Provide the (x, y) coordinate of the cell's center where the given text is located.  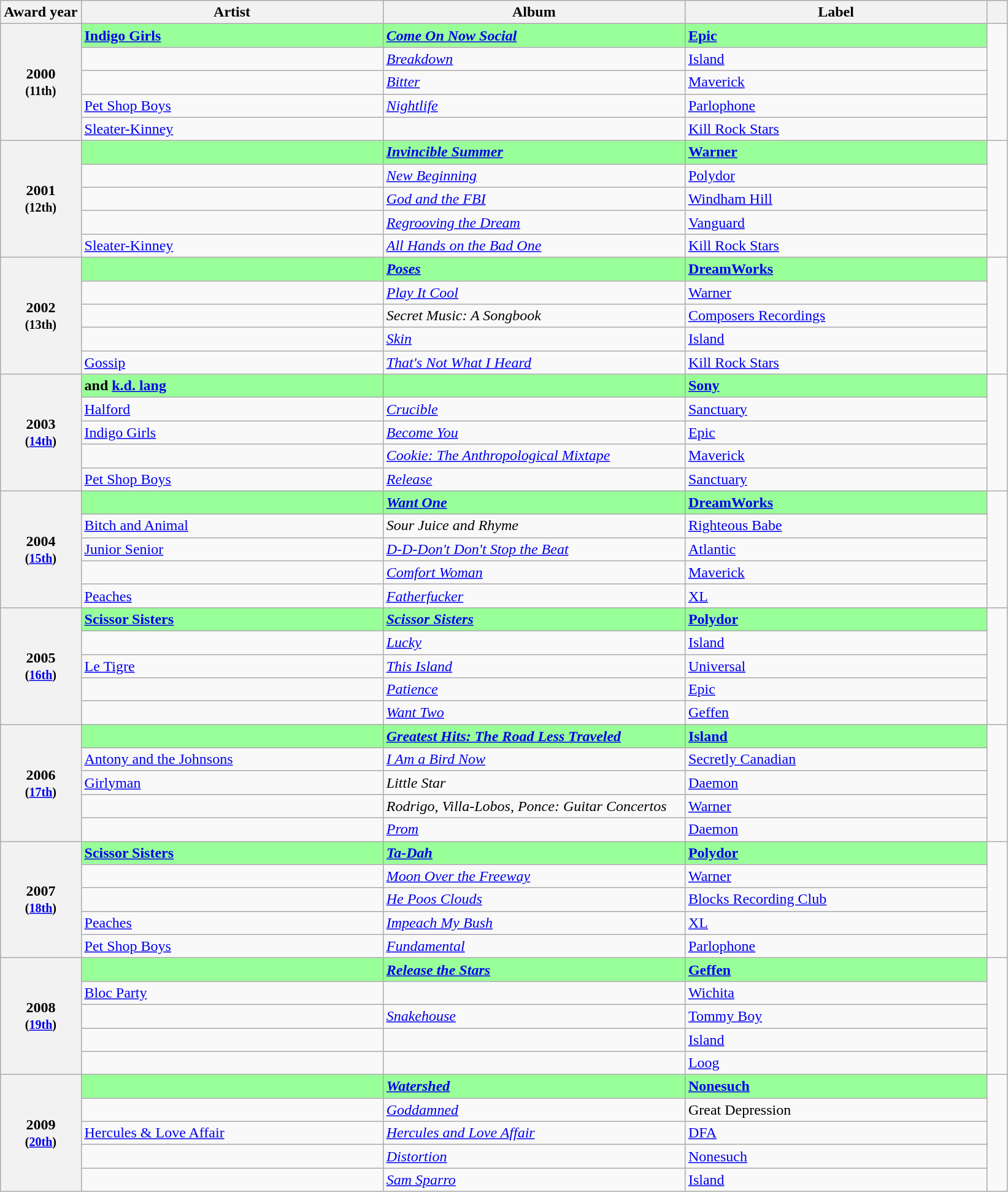
Prom (534, 829)
Secret Music: A Songbook (534, 316)
Watershed (534, 1086)
Loog (836, 1063)
Gossip (232, 363)
Release (534, 479)
Wichita (836, 993)
2001(12th) (40, 199)
God and the FBI (534, 199)
Want One (534, 502)
Little Star (534, 783)
Girlyman (232, 783)
Atlantic (836, 549)
Award year (40, 12)
I Am a Bird Now (534, 759)
Poses (534, 269)
Hercules & Love Affair (232, 1133)
2009(20th) (40, 1133)
Rodrigo, Villa-Lobos, Ponce: Guitar Concertos (534, 806)
Bloc Party (232, 993)
Secretly Canadian (836, 759)
Composers Recordings (836, 316)
Invincible Summer (534, 152)
Impeach My Bush (534, 923)
2007(18th) (40, 899)
Patience (534, 690)
Lucky (534, 642)
2000(11th) (40, 82)
Windham Hill (836, 199)
Moon Over the Freeway (534, 876)
Snakehouse (534, 1016)
Goddamned (534, 1110)
Ta-Dah (534, 853)
All Hands on the Bad One (534, 245)
2006(17th) (40, 783)
Sam Sparro (534, 1180)
2002(13th) (40, 315)
Release the Stars (534, 969)
Nightlife (534, 106)
Distortion (534, 1156)
He Poos Clouds (534, 899)
Crucible (534, 409)
This Island (534, 666)
Halford (232, 409)
Play It Cool (534, 293)
Blocks Recording Club (836, 899)
Le Tigre (232, 666)
Become You (534, 433)
Fatherfucker (534, 596)
and k.d. lang (232, 386)
Universal (836, 666)
Antony and the Johnsons (232, 759)
Sony (836, 386)
Fundamental (534, 946)
Want Two (534, 713)
Tommy Boy (836, 1016)
Great Depression (836, 1110)
2003(14th) (40, 433)
Come On Now Social (534, 36)
Skin (534, 339)
2005(16th) (40, 666)
Sour Juice and Rhyme (534, 526)
Junior Senior (232, 549)
That's Not What I Heard (534, 363)
Regrooving the Dream (534, 222)
Greatest Hits: The Road Less Traveled (534, 736)
D-D-Don't Don't Stop the Beat (534, 549)
Comfort Woman (534, 572)
Bitch and Animal (232, 526)
Vanguard (836, 222)
DFA (836, 1133)
New Beginning (534, 175)
2008(19th) (40, 1016)
Breakdown (534, 59)
Righteous Babe (836, 526)
Hercules and Love Affair (534, 1133)
2004(15th) (40, 549)
Bitter (534, 82)
Album (534, 12)
Cookie: The Anthropological Mixtape (534, 456)
Label (836, 12)
Artist (232, 12)
